Identify which cell holds the provided text, then report its [X, Y] central coordinate. 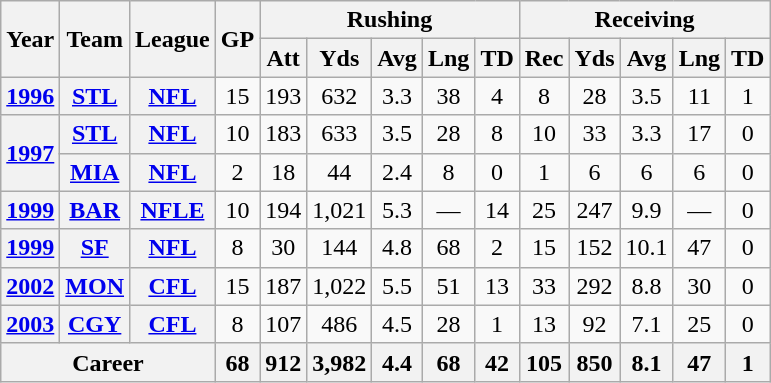
GP [237, 39]
187 [284, 286]
League [173, 39]
Team [95, 39]
Career [108, 362]
BAR [95, 210]
10.1 [646, 248]
MON [95, 286]
Receiving [644, 20]
51 [448, 286]
144 [340, 248]
CGY [95, 324]
194 [284, 210]
7.1 [646, 324]
17 [699, 134]
152 [594, 248]
1,021 [340, 210]
Att [284, 58]
42 [497, 362]
632 [340, 96]
9.9 [646, 210]
2002 [30, 286]
5.3 [398, 210]
105 [544, 362]
11 [699, 96]
3,982 [340, 362]
5.5 [398, 286]
292 [594, 286]
2.4 [398, 172]
486 [340, 324]
38 [448, 96]
4.5 [398, 324]
107 [284, 324]
912 [284, 362]
Year [30, 39]
4.4 [398, 362]
850 [594, 362]
18 [284, 172]
4 [497, 96]
1,022 [340, 286]
14 [497, 210]
Rushing [390, 20]
1996 [30, 96]
193 [284, 96]
183 [284, 134]
247 [594, 210]
MIA [95, 172]
44 [340, 172]
8.1 [646, 362]
8.8 [646, 286]
SF [95, 248]
Rec [544, 58]
633 [340, 134]
4.8 [398, 248]
2003 [30, 324]
92 [594, 324]
1997 [30, 153]
NFLE [173, 210]
